Detect which cell encompasses the target text, then output its [X, Y] center coordinate. 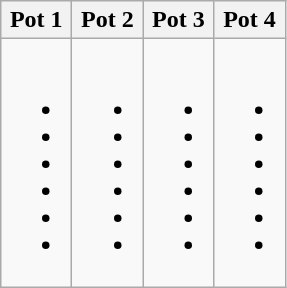
Pot 4 [250, 20]
Pot 1 [36, 20]
Pot 2 [108, 20]
Pot 3 [178, 20]
